Identify which cell holds the provided text, then report its (x, y) central coordinate. 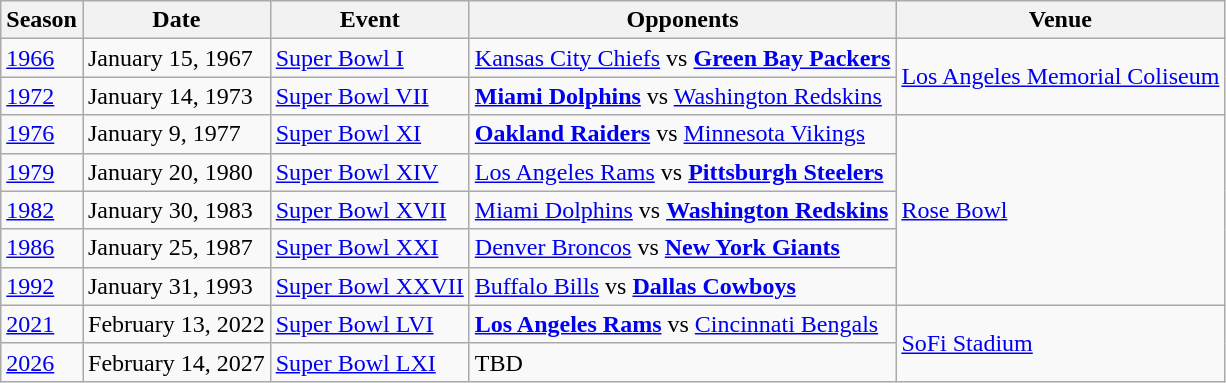
January 9, 1977 (176, 134)
Super Bowl I (370, 58)
1992 (42, 286)
Venue (1060, 20)
Super Bowl LVI (370, 324)
SoFi Stadium (1060, 343)
2026 (42, 362)
Super Bowl VII (370, 96)
February 13, 2022 (176, 324)
Los Angeles Rams vs Pittsburgh Steelers (682, 172)
Rose Bowl (1060, 210)
Date (176, 20)
January 20, 1980 (176, 172)
Los Angeles Rams vs Cincinnati Bengals (682, 324)
January 30, 1983 (176, 210)
1979 (42, 172)
Super Bowl XI (370, 134)
Oakland Raiders vs Minnesota Vikings (682, 134)
1966 (42, 58)
January 31, 1993 (176, 286)
Opponents (682, 20)
Buffalo Bills vs Dallas Cowboys (682, 286)
2021 (42, 324)
1986 (42, 248)
Denver Broncos vs New York Giants (682, 248)
1982 (42, 210)
Super Bowl LXI (370, 362)
Event (370, 20)
February 14, 2027 (176, 362)
1976 (42, 134)
January 15, 1967 (176, 58)
Kansas City Chiefs vs Green Bay Packers (682, 58)
January 25, 1987 (176, 248)
Los Angeles Memorial Coliseum (1060, 77)
Super Bowl XXI (370, 248)
January 14, 1973 (176, 96)
Super Bowl XVII (370, 210)
1972 (42, 96)
Super Bowl XIV (370, 172)
Super Bowl XXVII (370, 286)
Season (42, 20)
TBD (682, 362)
